Extract the (X, Y) coordinate from the center of the cell holding the provided text.  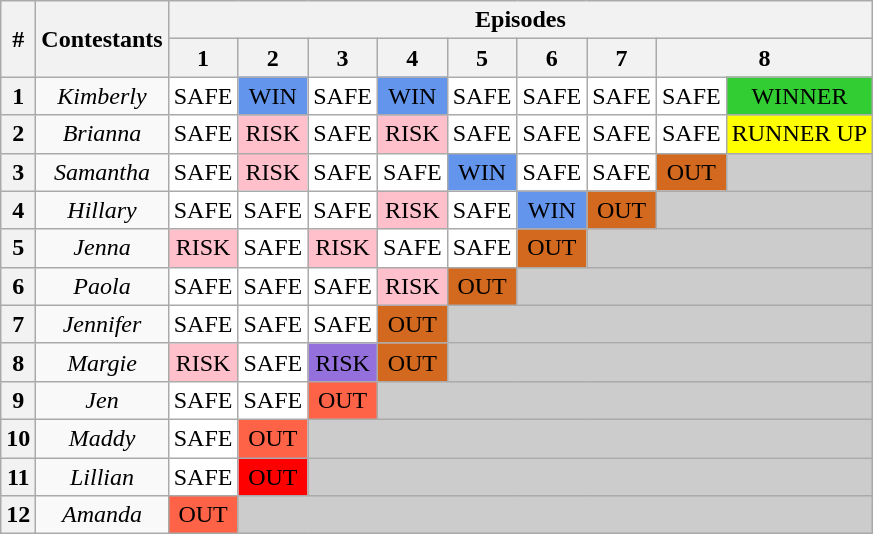
Lillian (102, 477)
Jennifer (102, 324)
Paola (102, 286)
11 (18, 477)
# (18, 39)
Samantha (102, 172)
10 (18, 438)
12 (18, 515)
9 (18, 400)
Jen (102, 400)
Jenna (102, 248)
Brianna (102, 134)
Amanda (102, 515)
WINNER (799, 96)
RUNNER UP (799, 134)
Maddy (102, 438)
Margie (102, 362)
Contestants (102, 39)
Hillary (102, 210)
Kimberly (102, 96)
Episodes (520, 20)
